Return the (x, y) coordinate for the center point of the cell that contains the specified text.  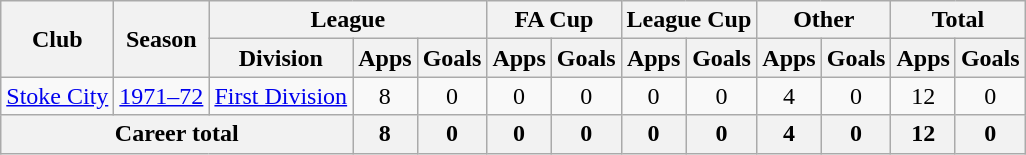
Stoke City (58, 96)
Division (281, 58)
Other (824, 20)
Career total (177, 134)
Season (162, 39)
FA Cup (554, 20)
Club (58, 39)
1971–72 (162, 96)
League Cup (689, 20)
League (348, 20)
First Division (281, 96)
Total (958, 20)
